Capture the cell that displays the provided text and extract its [X, Y] central coordinate. 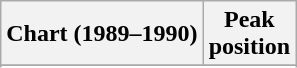
Chart (1989–1990) [102, 34]
Peakposition [249, 34]
